For the text-containing cell, return its midpoint in [x, y] coordinate format. 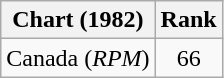
Chart (1982) [78, 20]
Canada (RPM) [78, 58]
Rank [188, 20]
66 [188, 58]
